Identify which cell holds the provided text, then report its [X, Y] central coordinate. 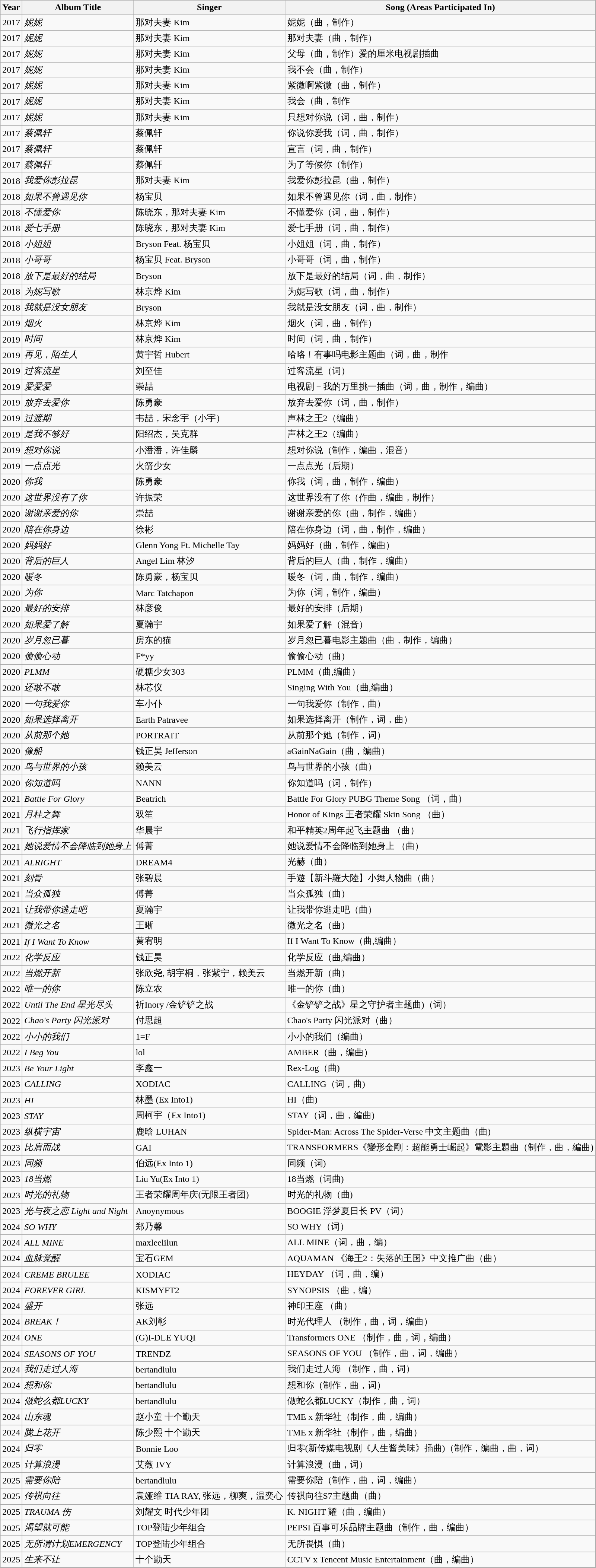
张碧晨 [209, 878]
我爱你彭拉昆（曲，制作） [440, 181]
Liu Yu(Ex Into 1) [209, 1180]
Album Title [78, 7]
韦喆，宋念宇（小宇） [209, 419]
钱正昊 [209, 958]
光赫（曲） [440, 862]
为你（词，制作，编曲） [440, 593]
做蛇么都LUCKY（制作，曲，词） [440, 1402]
郑乃馨 [209, 1227]
鸟与世界的小孩（曲） [440, 767]
这世界没有了你 [78, 498]
微光之名（曲） [440, 926]
Be Your Light [78, 1069]
需要你陪 [78, 1480]
飞行指挥家 [78, 831]
暖冬 [78, 577]
她说爱情不会降临到她身上 （曲） [440, 847]
18当燃（词曲) [440, 1180]
神印王座 （曲） [440, 1306]
微光之名 [78, 926]
光与夜之恋 Light and Night [78, 1211]
许振荣 [209, 498]
Marc Tatchapon [209, 593]
想对你说（制作，编曲，混音） [440, 451]
让我带你逃走吧（曲） [440, 910]
aGainNaGain（曲，编曲） [440, 751]
PLMM [78, 672]
CCTV x Tencent Music Entertainment（曲，编曲） [440, 1559]
哈咯！有事吗电影主题曲（词，曲，制作 [440, 355]
妈妈好 [78, 545]
谢谢亲爱的你 [78, 514]
小姐姐 [78, 244]
林墨 (Ex Into1) [209, 1100]
TRAUMA 伤 [78, 1513]
再见，陌生人 [78, 355]
SEASONS OF YOU [78, 1354]
刘至佳 [209, 371]
时光的礼物（曲) [440, 1195]
小姐姐（词，曲，制作） [440, 244]
Honor of Kings 王者荣耀 Skin Song （曲） [440, 815]
无所畏惧（曲） [440, 1544]
如果选择离开 [78, 720]
ALRIGHT [78, 862]
Year [11, 7]
小潘潘，许佳麟 [209, 451]
为妮写歌 [78, 292]
徐彬 [209, 529]
只想对你说（词，曲，制作） [440, 118]
你知道吗 [78, 783]
FOREVER GIRL [78, 1291]
GAI [209, 1148]
Battle For Glory PUBG Theme Song （词，曲） [440, 799]
归零(新传媒电视剧《人生酱美味》插曲)（制作，编曲，曲，词） [440, 1448]
SEASONS OF YOU （制作，曲，词，编曲） [440, 1354]
唯一的你 [78, 989]
同频（词) [440, 1163]
如果不曾遇见你 [78, 197]
时间（词，曲，制作） [440, 340]
像船 [78, 751]
是我不够好 [78, 434]
为妮写歌（词，曲，制作） [440, 292]
父母（曲，制作）爱的厘米电视剧插曲 [440, 54]
房东的猫 [209, 640]
爱七手册（词，曲，制作） [440, 229]
同频 [78, 1163]
如果选择离开（制作，词，曲） [440, 720]
小小的我们（编曲） [440, 1037]
如果爱了解（混音） [440, 625]
HI [78, 1100]
Chao's Party 闪光派对 [78, 1021]
钱正昊 Jefferson [209, 751]
王晰 [209, 926]
赖美云 [209, 767]
《金铲铲之战》星之守护者主题曲)（词） [440, 1005]
小哥哥（词，曲，制作） [440, 260]
AK刘彰 [209, 1322]
做蛇么都LUCKY [78, 1402]
爱爱爱 [78, 387]
那对夫妻（曲，制作） [440, 38]
我会（曲，制作 [440, 102]
陈少熙 十个勤天 [209, 1433]
偷偷心动（曲） [440, 656]
我就是没女朋友 [78, 308]
鹿晗 LUHAN [209, 1132]
计算浪漫 [78, 1465]
无所谓计划EMERGENCY [78, 1544]
小小的我们 [78, 1037]
我爱你彭拉昆 [78, 181]
KISMYFT2 [209, 1291]
想对你说 [78, 451]
陪在你身边（词，曲，制作，编曲） [440, 529]
岁月忽已暮 [78, 640]
纵横宇宙 [78, 1132]
STAY（词，曲，編曲) [440, 1116]
ALL MINE（词，曲，编） [440, 1243]
让我带你逃走吧 [78, 910]
刘耀文 时代少年团 [209, 1513]
不懂爱你（词，曲，制作） [440, 213]
NANN [209, 783]
紫微啊紫微（曲，制作） [440, 86]
伯远(Ex Into 1) [209, 1163]
还敢不敢 [78, 688]
Rex-Log（曲) [440, 1069]
AQUAMAN 《海王2：失落的王国》中文推广曲（曲） [440, 1259]
妮妮（曲，制作） [440, 22]
唯一的你（曲） [440, 989]
你知道吗（词，制作） [440, 783]
CALLING（词，曲) [440, 1084]
暖冬（词，曲，制作，编曲） [440, 577]
背后的巨人 [78, 562]
过客流星 [78, 371]
BREAK！ [78, 1322]
陇上花开 [78, 1433]
小哥哥 [78, 260]
手遊【新斗羅大陸】小舞人物曲（曲） [440, 878]
背后的巨人（曲，制作，编曲） [440, 562]
我们走过人海 （制作，曲，词） [440, 1370]
周柯宇（Ex Into1) [209, 1116]
电视剧－我的万里挑一插曲（词，曲，制作，编曲） [440, 387]
宣言（词，曲，制作） [440, 149]
袁娅维 TIA RAY, 张远，柳爽，温奕心 [209, 1496]
张欣尧, 胡宇桐，张紫宁，赖美云 [209, 973]
PORTRAIT [209, 736]
如果爱了解 [78, 625]
CREME BRULEE [78, 1274]
(G)I-DLE YUQI [209, 1338]
想和你（制作，曲，词） [440, 1385]
她说爱情不会降临到她身上 [78, 847]
从前那个她（制作，词） [440, 736]
maxleelilun [209, 1243]
爱七手册 [78, 229]
1=F [209, 1037]
祈Inory /金铲铲之战 [209, 1005]
I Beg You [78, 1052]
最好的安排（后期） [440, 609]
陪在你身边 [78, 529]
和平精英2周年起飞主题曲 （曲） [440, 831]
当众孤独 [78, 894]
Glenn Yong Ft. Michelle Tay [209, 545]
Song (Areas Participated In) [440, 7]
Chao's Party 闪光派对（曲） [440, 1021]
杨宝贝 Feat. Bryson [209, 260]
一句我爱你 [78, 704]
TRANSFORMERS《變形金剛：超能勇士崛起》電影主題曲（制作，曲，編曲) [440, 1148]
归零 [78, 1448]
我不会（曲，制作） [440, 70]
月桂之舞 [78, 815]
从前那个她 [78, 736]
If I Want To Know（曲,编曲） [440, 941]
ONE [78, 1338]
传祺向往S7主题曲（曲） [440, 1496]
TRENDZ [209, 1354]
SYNOPSIS （曲，编） [440, 1291]
SO WHY [78, 1227]
HEYDAY （词，曲，编） [440, 1274]
烟火 [78, 324]
lol [209, 1052]
你说你爱我（词，曲，制作） [440, 133]
如果不曾遇见你（词，曲，制作） [440, 197]
我们走过人海 [78, 1370]
当众孤独（曲） [440, 894]
Beatrich [209, 799]
比肩而战 [78, 1148]
你我 [78, 482]
18当燃 [78, 1180]
车小仆 [209, 704]
SO WHY（词） [440, 1227]
谢谢亲爱的你（曲，制作，编曲） [440, 514]
王者荣耀周年庆(无限王者团) [209, 1195]
Bryson Feat. 杨宝贝 [209, 244]
CALLING [78, 1084]
ALL MINE [78, 1243]
渴望就可能 [78, 1528]
黄宇哲 Hubert [209, 355]
放弃去爱你（词，曲，制作） [440, 403]
黄宥明 [209, 941]
PEPSI 百事可乐品牌主题曲（制作，曲，编曲） [440, 1528]
Anoynymous [209, 1211]
Bonnie Loo [209, 1448]
一点点光（后期） [440, 466]
宝石GEM [209, 1259]
放下是最好的结局（词，曲，制作） [440, 276]
时光代理人 （制作，曲，词，编曲） [440, 1322]
Until The End 星光尽头 [78, 1005]
艾薇 IVY [209, 1465]
PLMM（曲,编曲） [440, 672]
STAY [78, 1116]
赵小童 十个勤天 [209, 1417]
过渡期 [78, 419]
火箭少女 [209, 466]
一句我爱你（制作，曲） [440, 704]
计算浪漫（曲，词） [440, 1465]
张远 [209, 1306]
华晨宇 [209, 831]
林芯仪 [209, 688]
杨宝贝 [209, 197]
Spider-Man: Across The Spider-Verse 中文主题曲（曲) [440, 1132]
Earth Patravee [209, 720]
Battle For Glory [78, 799]
硬糖少女303 [209, 672]
Singer [209, 7]
F*yy [209, 656]
需要你陪（制作，曲，词，编曲） [440, 1480]
If I Want To Know [78, 941]
放弃去爱你 [78, 403]
十个勤天 [209, 1559]
盛开 [78, 1306]
时间 [78, 340]
当燃开新 [78, 973]
BOOGIE 浮梦夏日长 PV（词） [440, 1211]
Transformers ONE （制作，曲，词，编曲） [440, 1338]
一点点光 [78, 466]
林彦俊 [209, 609]
HI（曲) [440, 1100]
最好的安排 [78, 609]
刻骨 [78, 878]
李鑫一 [209, 1069]
陈勇豪，杨宝贝 [209, 577]
双笙 [209, 815]
为了等候你（制作） [440, 165]
过客流星（词） [440, 371]
这世界没有了你（作曲，编曲，制作） [440, 498]
当燃开新（曲） [440, 973]
岁月忽已暮电影主题曲（曲，制作，编曲） [440, 640]
偷偷心动 [78, 656]
K. NIGHT 耀（曲，编曲） [440, 1513]
放下是最好的结局 [78, 276]
鸟与世界的小孩 [78, 767]
传祺向往 [78, 1496]
阳绍杰，吴克群 [209, 434]
陈立农 [209, 989]
AMBER（曲，编曲） [440, 1052]
为你 [78, 593]
血脉觉醒 [78, 1259]
化学反应（曲,编曲） [440, 958]
不懂爱你 [78, 213]
Angel Lim 林汐 [209, 562]
我就是没女朋友（词，曲，制作） [440, 308]
想和你 [78, 1385]
Singing With You（曲,编曲） [440, 688]
化学反应 [78, 958]
山东魂 [78, 1417]
烟火（词，曲，制作） [440, 324]
生来不让 [78, 1559]
时光的礼物 [78, 1195]
付思超 [209, 1021]
DREAM4 [209, 862]
你我（词，曲，制作，编曲） [440, 482]
妈妈好（曲，制作，编曲） [440, 545]
